Return the [x, y] coordinate for the center point of the cell that contains the specified text.  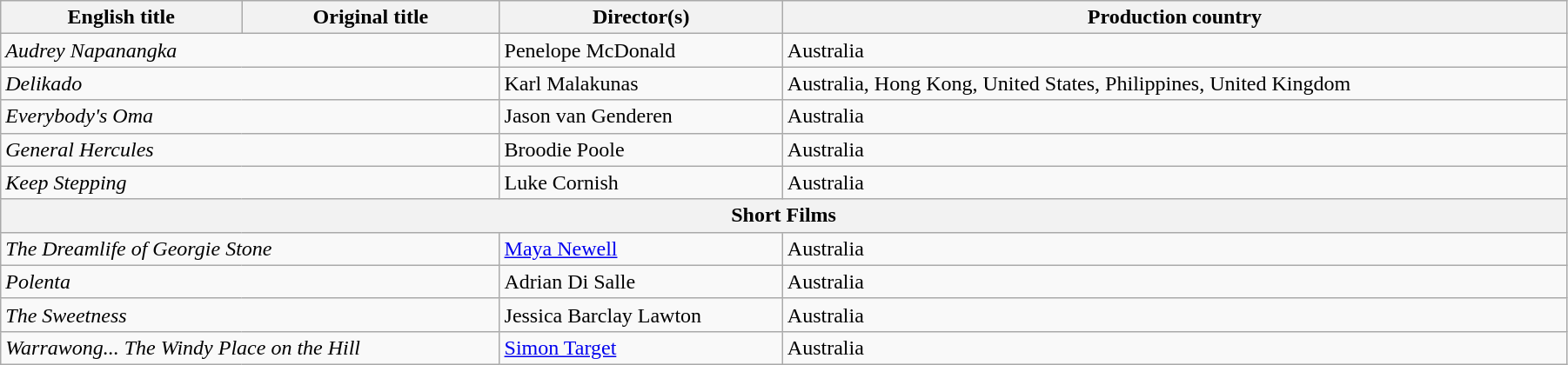
Luke Cornish [640, 182]
Broodie Poole [640, 149]
Everybody's Oma [251, 116]
The Sweetness [251, 315]
Simon Target [640, 348]
Jason van Genderen [640, 116]
Director(s) [640, 17]
Production country [1175, 17]
Original title [371, 17]
Jessica Barclay Lawton [640, 315]
Audrey Napanangka [251, 50]
Karl Malakunas [640, 83]
Australia, Hong Kong, United States, Philippines, United Kingdom [1175, 83]
Polenta [251, 282]
The Dreamlife of Georgie Stone [251, 249]
Penelope McDonald [640, 50]
English title [122, 17]
General Hercules [251, 149]
Adrian Di Salle [640, 282]
Delikado [251, 83]
Short Films [784, 216]
Warrawong... The Windy Place on the Hill [251, 348]
Maya Newell [640, 249]
Keep Stepping [251, 182]
